Pinpoint the cell where the given text exists, returning its (x, y) midpoint coordinate. 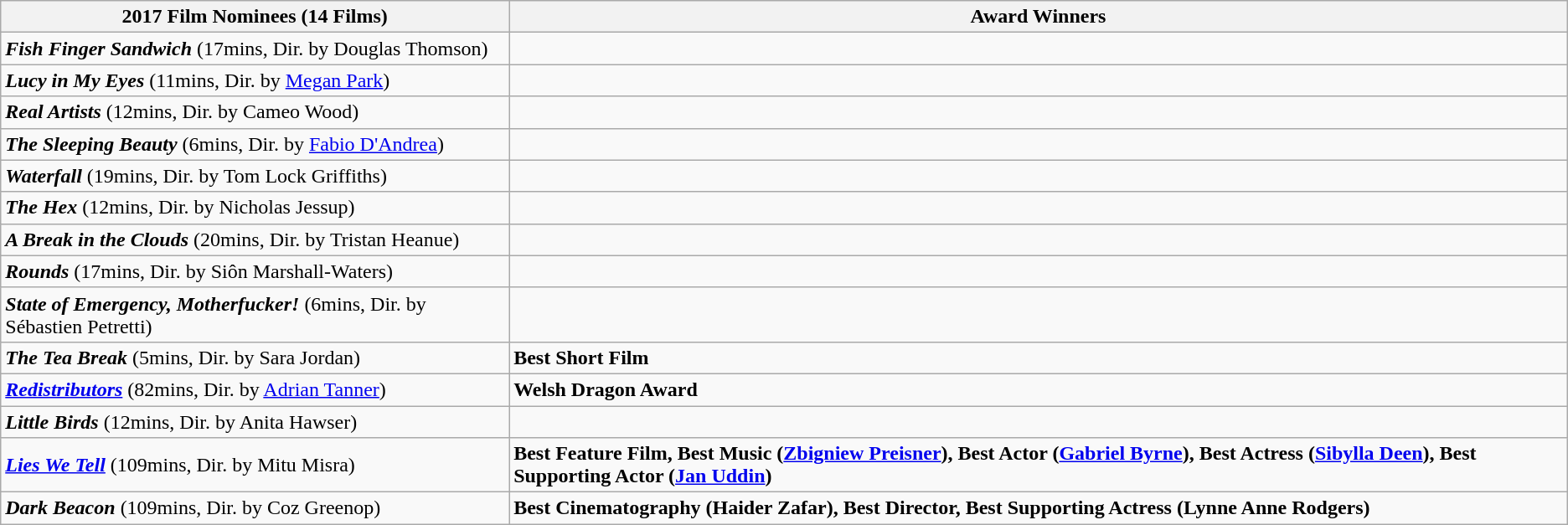
Best Feature Film, Best Music (Zbigniew Preisner), Best Actor (Gabriel Byrne), Best Actress (Sibylla Deen), Best Supporting Actor (Jan Uddin) (1039, 466)
Waterfall (19mins, Dir. by Tom Lock Griffiths) (255, 176)
The Hex (12mins, Dir. by Nicholas Jessup) (255, 208)
A Break in the Clouds (20mins, Dir. by Tristan Heanue) (255, 239)
Dark Beacon (109mins, Dir. by Coz Greenop) (255, 508)
State of Emergency, Motherfucker! (6mins, Dir. by Sébastien Petretti) (255, 315)
Real Artists (12mins, Dir. by Cameo Wood) (255, 112)
Award Winners (1039, 17)
Redistributors (82mins, Dir. by Adrian Tanner) (255, 389)
Lies We Tell (109mins, Dir. by Mitu Misra) (255, 466)
Best Cinematography (Haider Zafar), Best Director, Best Supporting Actress (Lynne Anne Rodgers) (1039, 508)
2017 Film Nominees (14 Films) (255, 17)
Best Short Film (1039, 358)
Fish Finger Sandwich (17mins, Dir. by Douglas Thomson) (255, 49)
The Sleeping Beauty (6mins, Dir. by Fabio D'Andrea) (255, 144)
Welsh Dragon Award (1039, 389)
Little Birds (12mins, Dir. by Anita Hawser) (255, 421)
The Tea Break (5mins, Dir. by Sara Jordan) (255, 358)
Rounds (17mins, Dir. by Siôn Marshall-Waters) (255, 271)
Lucy in My Eyes (11mins, Dir. by Megan Park) (255, 80)
